Output the (x, y) coordinate of the center of the cell containing the given text.  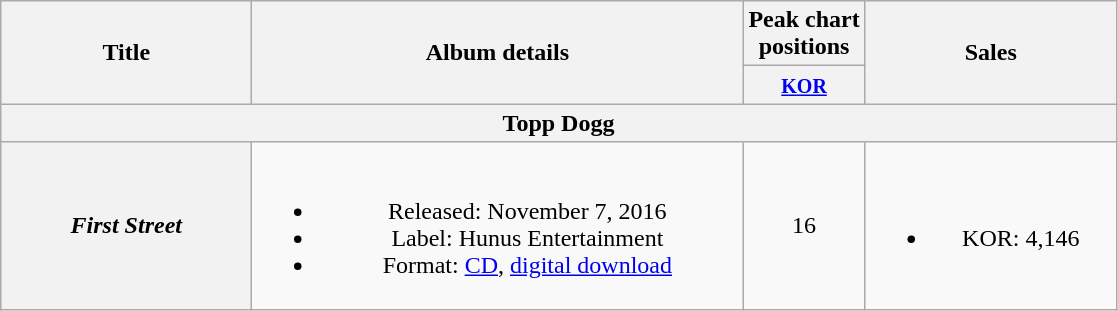
KOR: 4,146 (990, 226)
16 (804, 226)
First Street (126, 226)
Topp Dogg (559, 123)
Sales (990, 52)
Peak chart positions (804, 34)
Title (126, 52)
KOR (804, 85)
Released: November 7, 2016Label: Hunus EntertainmentFormat: CD, digital download (498, 226)
Album details (498, 52)
